Provide the (X, Y) coordinate of the cell's center where the given text is located.  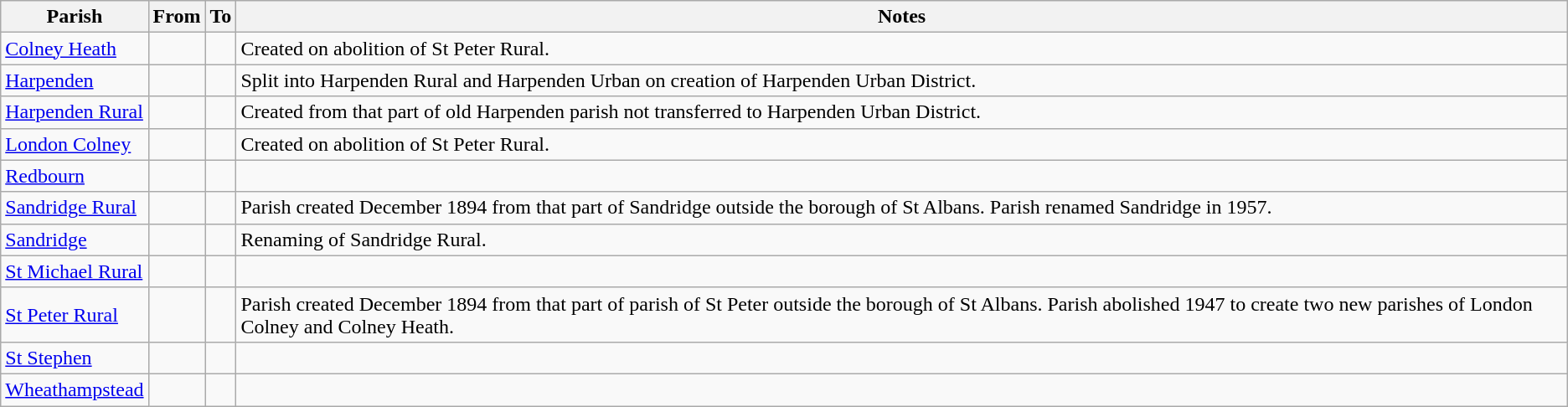
Sandridge Rural (75, 208)
Harpenden Rural (75, 112)
London Colney (75, 144)
Harpenden (75, 80)
From (177, 17)
St Peter Rural (75, 315)
St Michael Rural (75, 271)
Parish created December 1894 from that part of Sandridge outside the borough of St Albans. Parish renamed Sandridge in 1957. (901, 208)
St Stephen (75, 358)
To (221, 17)
Created from that part of old Harpenden parish not transferred to Harpenden Urban District. (901, 112)
Renaming of Sandridge Rural. (901, 240)
Notes (901, 17)
Split into Harpenden Rural and Harpenden Urban on creation of Harpenden Urban District. (901, 80)
Wheathampstead (75, 389)
Sandridge (75, 240)
Redbourn (75, 176)
Parish (75, 17)
Colney Heath (75, 49)
